Scan for the cell matching the given text and deliver its [x, y] coordinate at center. 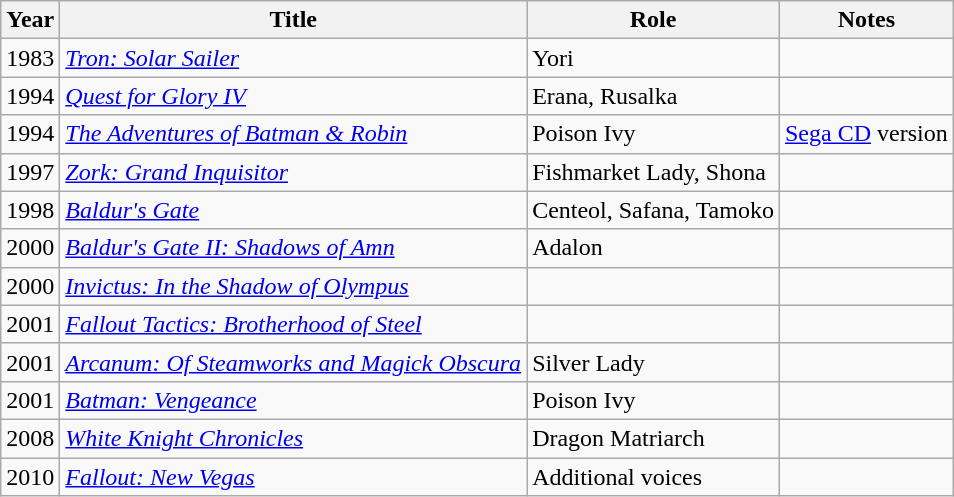
Additional voices [654, 477]
2010 [30, 477]
Fishmarket Lady, Shona [654, 172]
Year [30, 20]
Baldur's Gate [294, 210]
White Knight Chronicles [294, 438]
Adalon [654, 248]
Tron: Solar Sailer [294, 58]
Baldur's Gate II: Shadows of Amn [294, 248]
Batman: Vengeance [294, 400]
1983 [30, 58]
Quest for Glory IV [294, 96]
2008 [30, 438]
Sega CD version [866, 134]
Fallout Tactics: Brotherhood of Steel [294, 324]
Yori [654, 58]
Role [654, 20]
Title [294, 20]
Notes [866, 20]
Fallout: New Vegas [294, 477]
Silver Lady [654, 362]
The Adventures of Batman & Robin [294, 134]
Zork: Grand Inquisitor [294, 172]
1997 [30, 172]
1998 [30, 210]
Erana, Rusalka [654, 96]
Dragon Matriarch [654, 438]
Invictus: In the Shadow of Olympus [294, 286]
Arcanum: Of Steamworks and Magick Obscura [294, 362]
Centeol, Safana, Tamoko [654, 210]
